For the text-containing cell, return its midpoint in [x, y] coordinate format. 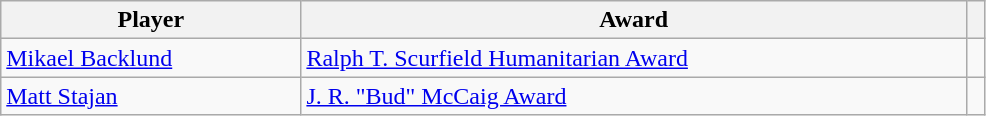
J. R. "Bud" McCaig Award [634, 96]
Award [634, 20]
Mikael Backlund [151, 58]
Player [151, 20]
Matt Stajan [151, 96]
Ralph T. Scurfield Humanitarian Award [634, 58]
